Find where the given text appears and provide that cell's center as (X, Y) coordinate. 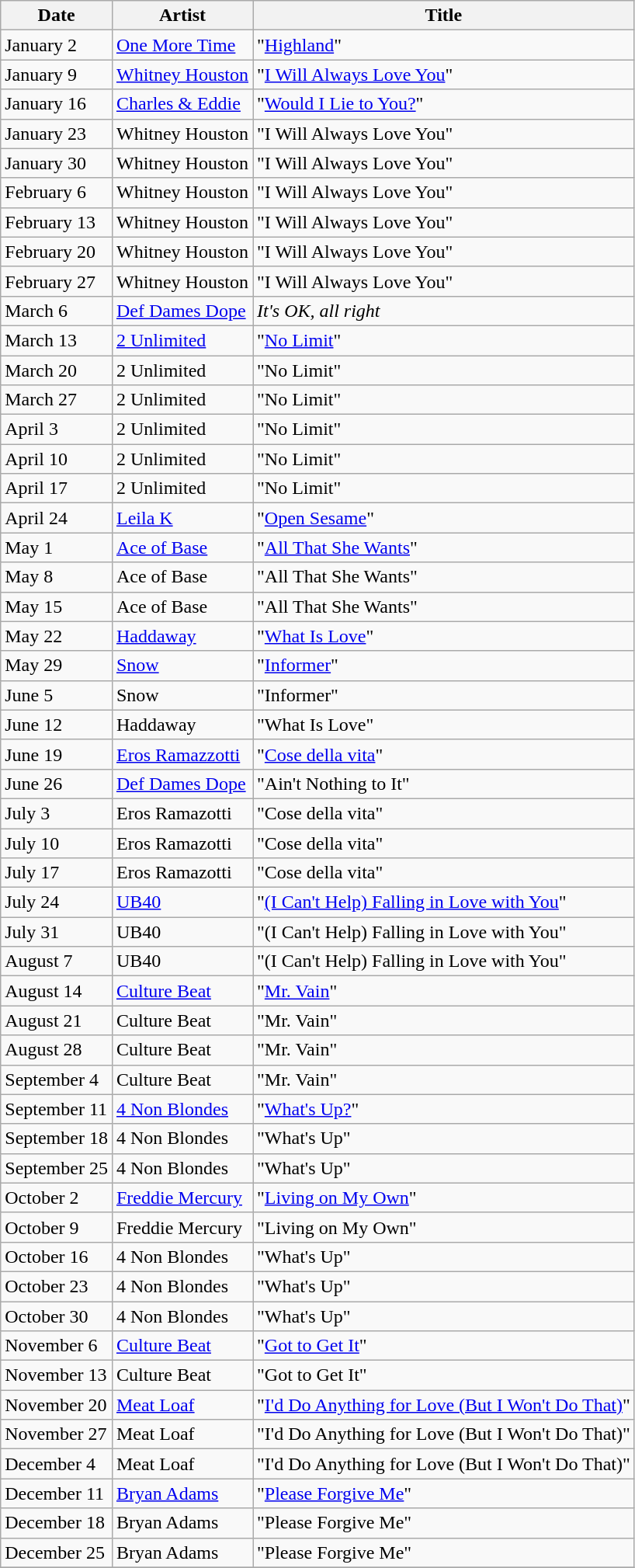
April 24 (57, 518)
Charles & Eddie (182, 104)
February 20 (57, 252)
January 30 (57, 163)
March 20 (57, 370)
January 9 (57, 75)
December 18 (57, 1523)
December 4 (57, 1464)
April 3 (57, 429)
Leila K (182, 518)
May 29 (57, 666)
March 6 (57, 311)
April 10 (57, 459)
It's OK, all right (444, 311)
May 15 (57, 607)
August 14 (57, 991)
February 27 (57, 281)
September 11 (57, 1109)
Artist (182, 16)
August 21 (57, 1020)
September 18 (57, 1139)
December 25 (57, 1552)
July 3 (57, 813)
February 13 (57, 222)
October 30 (57, 1316)
Title (444, 16)
January 23 (57, 134)
October 23 (57, 1286)
November 6 (57, 1346)
"What's Up?" (444, 1109)
May 22 (57, 636)
October 9 (57, 1227)
June 5 (57, 695)
"Highland" (444, 45)
October 16 (57, 1257)
December 11 (57, 1493)
"Ain't Nothing to It" (444, 784)
January 2 (57, 45)
June 12 (57, 725)
November 13 (57, 1375)
"Would I Lie to You?" (444, 104)
July 17 (57, 873)
April 17 (57, 488)
July 10 (57, 843)
Eros Ramazzotti (182, 754)
August 7 (57, 961)
November 27 (57, 1434)
"Open Sesame" (444, 518)
June 19 (57, 754)
November 20 (57, 1405)
October 2 (57, 1198)
July 24 (57, 902)
June 26 (57, 784)
July 31 (57, 932)
January 16 (57, 104)
September 4 (57, 1080)
March 13 (57, 340)
August 28 (57, 1050)
September 25 (57, 1168)
February 6 (57, 193)
March 27 (57, 400)
Date (57, 16)
One More Time (182, 45)
May 8 (57, 577)
May 1 (57, 548)
